Return the (X, Y) coordinate for the center point of the cell that contains the specified text.  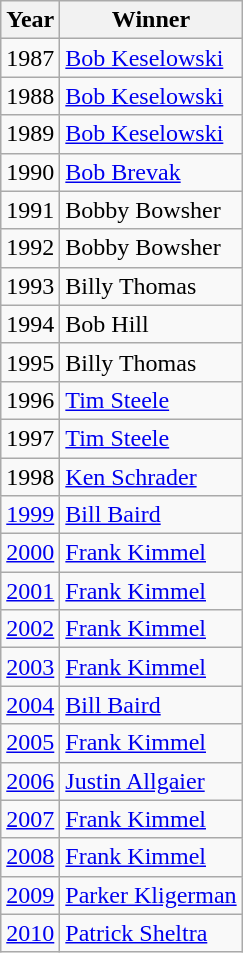
1990 (30, 172)
2010 (30, 933)
1987 (30, 58)
1989 (30, 134)
1994 (30, 324)
1995 (30, 362)
1996 (30, 400)
2003 (30, 667)
2006 (30, 781)
2002 (30, 629)
1998 (30, 477)
1988 (30, 96)
Patrick Sheltra (151, 933)
Bob Brevak (151, 172)
2001 (30, 591)
2007 (30, 819)
1997 (30, 438)
Winner (151, 20)
2005 (30, 743)
2000 (30, 553)
Bob Hill (151, 324)
1999 (30, 515)
Justin Allgaier (151, 781)
Parker Kligerman (151, 895)
2008 (30, 857)
2004 (30, 705)
1992 (30, 248)
1991 (30, 210)
2009 (30, 895)
Ken Schrader (151, 477)
1993 (30, 286)
Year (30, 20)
